Provide the [X, Y] coordinate of the cell's center where the given text is located.  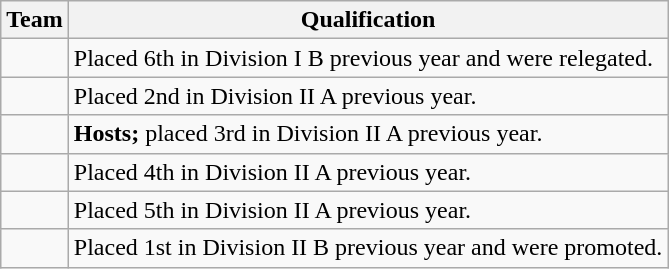
Hosts; placed 3rd in Division II A previous year. [368, 134]
Qualification [368, 20]
Placed 6th in Division I B previous year and were relegated. [368, 58]
Placed 1st in Division II B previous year and were promoted. [368, 248]
Placed 5th in Division II A previous year. [368, 210]
Placed 2nd in Division II A previous year. [368, 96]
Placed 4th in Division II A previous year. [368, 172]
Team [35, 20]
